Detect which cell encompasses the target text, then output its (X, Y) center coordinate. 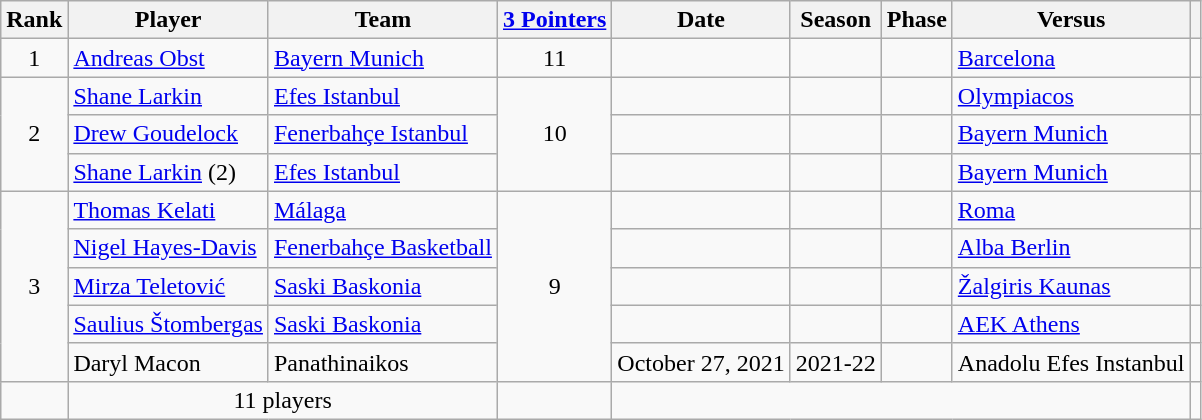
Barcelona (1071, 58)
3 Pointers (554, 20)
Thomas Kelati (168, 210)
Roma (1071, 210)
Date (701, 20)
Nigel Hayes-Davis (168, 248)
3 (34, 286)
2021-22 (836, 362)
October 27, 2021 (701, 362)
Fenerbahçe Basketball (382, 248)
Andreas Obst (168, 58)
Olympiacos (1071, 96)
Shane Larkin (168, 96)
Drew Goudelock (168, 134)
Saulius Štombergas (168, 324)
Player (168, 20)
Team (382, 20)
Season (836, 20)
Versus (1071, 20)
Anadolu Efes Instanbul (1071, 362)
Phase (916, 20)
1 (34, 58)
Daryl Macon (168, 362)
AEK Athens (1071, 324)
Shane Larkin (2) (168, 172)
Málaga (382, 210)
Panathinaikos (382, 362)
Fenerbahçe Istanbul (382, 134)
11 players (283, 400)
2 (34, 134)
10 (554, 134)
Rank (34, 20)
Žalgiris Kaunas (1071, 286)
9 (554, 286)
Mirza Teletović (168, 286)
11 (554, 58)
Alba Berlin (1071, 248)
